From the cell containing the given text, extract its center point as [X, Y] coordinate. 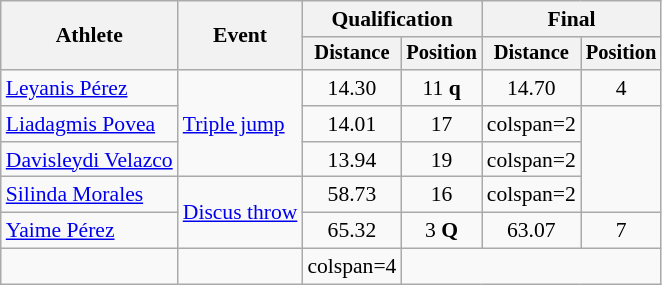
Triple jump [240, 124]
Liadagmis Povea [90, 124]
11 q [441, 88]
colspan=4 [352, 267]
58.73 [352, 195]
7 [621, 231]
Silinda Morales [90, 195]
17 [441, 124]
19 [441, 160]
Leyanis Pérez [90, 88]
Final [572, 19]
Yaime Pérez [90, 231]
63.07 [532, 231]
13.94 [352, 160]
65.32 [352, 231]
Davisleydi Velazco [90, 160]
16 [441, 195]
14.30 [352, 88]
Discus throw [240, 212]
Qualification [392, 19]
14.70 [532, 88]
14.01 [352, 124]
Event [240, 36]
3 Q [441, 231]
Athlete [90, 36]
4 [621, 88]
